Output the [X, Y] coordinate of the center of the cell containing the given text.  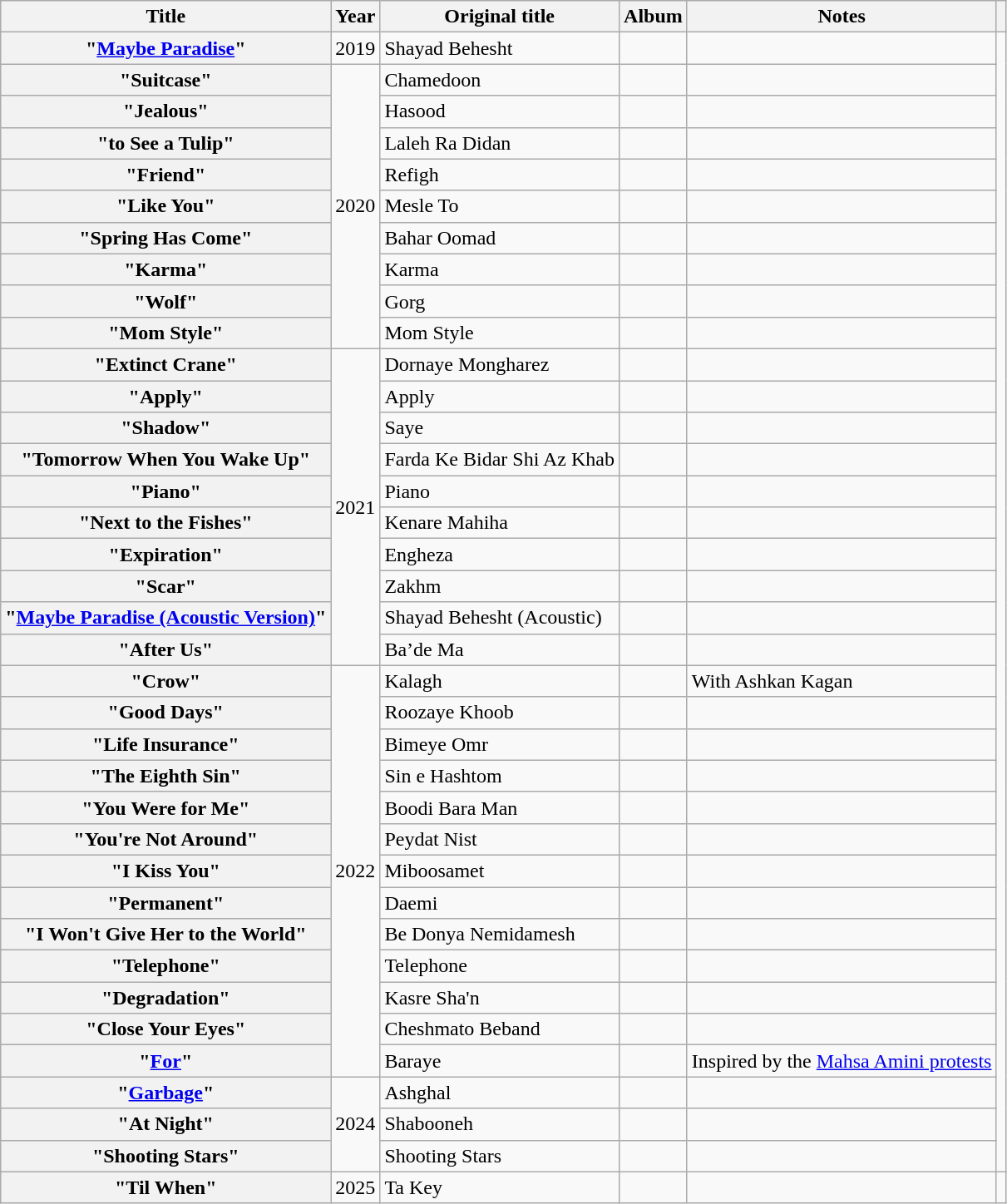
2022 [356, 871]
Shayad Behesht (Acoustic) [500, 618]
Dornaye Mongharez [500, 364]
Kasre Sha'n [500, 998]
"Scar" [166, 586]
Ba’de Ma [500, 649]
"Maybe Paradise (Acoustic Version)" [166, 618]
"You're Not Around" [166, 839]
Notes [842, 17]
"The Eighth Sin" [166, 776]
Mesle To [500, 206]
"I Won't Give Her to the World" [166, 935]
Laleh Ra Didan [500, 143]
Title [166, 17]
Shooting Stars [500, 1156]
"I Kiss You" [166, 871]
Inspired by the Mahsa Amini protests [842, 1061]
"After Us" [166, 649]
Shabooneh [500, 1124]
Shayad Behesht [500, 48]
Farda Ke Bidar Shi Az Khab [500, 460]
2021 [356, 507]
Karma [500, 269]
"Suitcase" [166, 80]
Chamedoon [500, 80]
"Friend" [166, 175]
Kenare Mahiha [500, 523]
Ta Key [500, 1187]
"At Night" [166, 1124]
Mom Style [500, 333]
Album [654, 17]
"Like You" [166, 206]
"to See a Tulip" [166, 143]
Boodi Bara Man [500, 807]
Cheshmato Beband [500, 1029]
"Shooting Stars" [166, 1156]
"Jealous" [166, 111]
Hasood [500, 111]
"Close Your Eyes" [166, 1029]
2019 [356, 48]
"Apply" [166, 397]
Engheza [500, 555]
"Shadow" [166, 428]
Bahar Oomad [500, 238]
"You Were for Me" [166, 807]
"Maybe Paradise" [166, 48]
"Good Days" [166, 713]
Miboosamet [500, 871]
"Extinct Crane" [166, 364]
Roozaye Khoob [500, 713]
Apply [500, 397]
"Til When" [166, 1187]
"Permanent" [166, 902]
"Life Insurance" [166, 744]
"Spring Has Come" [166, 238]
Zakhm [500, 586]
Baraye [500, 1061]
"Next to the Fishes" [166, 523]
"Garbage" [166, 1093]
"Degradation" [166, 998]
Be Donya Nemidamesh [500, 935]
Daemi [500, 902]
"For" [166, 1061]
Peydat Nist [500, 839]
"Crow" [166, 681]
"Tomorrow When You Wake Up" [166, 460]
"Expiration" [166, 555]
Piano [500, 491]
Refigh [500, 175]
"Wolf" [166, 301]
"Telephone" [166, 966]
2020 [356, 206]
"Piano" [166, 491]
Sin e Hashtom [500, 776]
Telephone [500, 966]
Kalagh [500, 681]
With Ashkan Kagan [842, 681]
Bimeye Omr [500, 744]
2025 [356, 1187]
Saye [500, 428]
Year [356, 17]
Ashghal [500, 1093]
Gorg [500, 301]
2024 [356, 1124]
"Mom Style" [166, 333]
Original title [500, 17]
"Karma" [166, 269]
